Return the [X, Y] coordinate for the center point of the cell that contains the specified text.  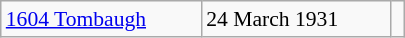
1604 Tombaugh [102, 19]
24 March 1931 [296, 19]
